Search for the cell housing the specified text and yield its [X, Y] center coordinate. 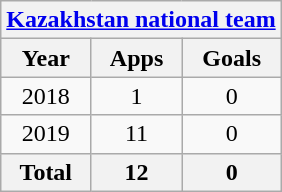
2018 [46, 96]
Year [46, 58]
Apps [136, 58]
Total [46, 172]
Kazakhstan national team [141, 20]
Goals [232, 58]
12 [136, 172]
1 [136, 96]
2019 [46, 134]
11 [136, 134]
